Capture the cell that displays the provided text and extract its [X, Y] central coordinate. 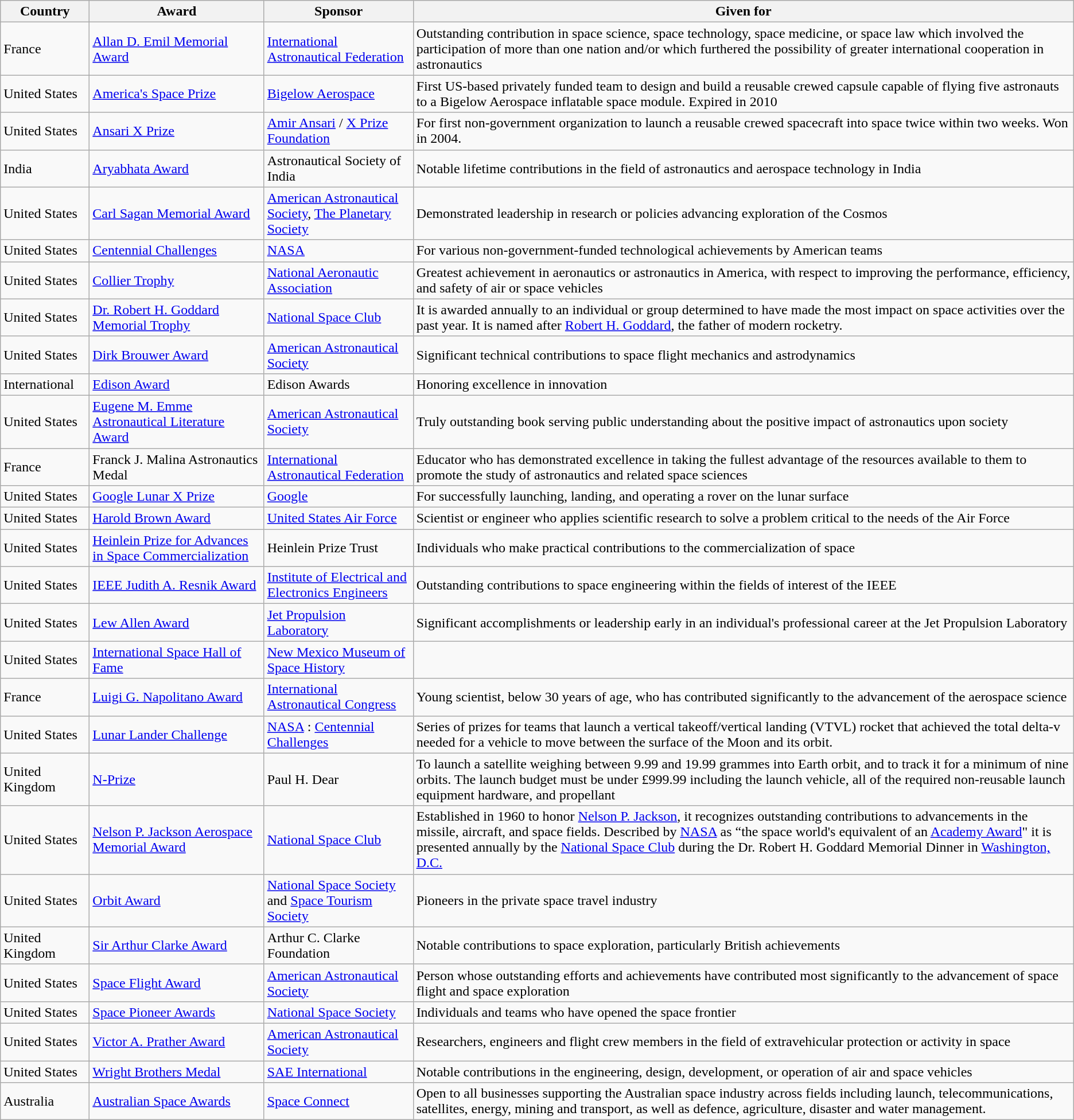
Dirk Brouwer Award [177, 354]
Edison Award [177, 384]
Truly outstanding book serving public understanding about the positive impact of astronautics upon society [744, 422]
Country [45, 11]
United States Air Force [338, 518]
IEEE Judith A. Resnik Award [177, 585]
American Astronautical Society, The Planetary Society [338, 213]
For successfully launching, landing, and operating a rover on the lunar surface [744, 497]
Wright Brothers Medal [177, 1072]
Institute of Electrical and Electronics Engineers [338, 585]
Heinlein Prize Trust [338, 548]
Allan D. Emil Memorial Award [177, 49]
Ansari X Prize [177, 131]
Heinlein Prize for Advances in Space Commercialization [177, 548]
Honoring excellence in innovation [744, 384]
Individuals who make practical contributions to the commercialization of space [744, 548]
NASA [338, 251]
Sponsor [338, 11]
Significant technical contributions to space flight mechanics and astrodynamics [744, 354]
National Space Society and Space Tourism Society [338, 900]
Arthur C. Clarke Foundation [338, 945]
Victor A. Prather Award [177, 1041]
Nelson P. Jackson Aerospace Memorial Award [177, 840]
Notable lifetime contributions in the field of astronautics and aerospace technology in India [744, 169]
Space Pioneer Awards [177, 1012]
Notable contributions in the engineering, design, development, or operation of air and space vehicles [744, 1072]
Google [338, 497]
Collier Trophy [177, 280]
Jet Propulsion Laboratory [338, 623]
Bigelow Aerospace [338, 94]
National Space Society [338, 1012]
Centennial Challenges [177, 251]
Notable contributions to space exploration, particularly British achievements [744, 945]
Pioneers in the private space travel industry [744, 900]
Aryabhata Award [177, 169]
For various non-government-funded technological achievements by American teams [744, 251]
Researchers, engineers and flight crew members in the field of extravehicular protection or activity in space [744, 1041]
NASA : Centennial Challenges [338, 734]
Young scientist, below 30 years of age, who has contributed significantly to the advancement of the aerospace science [744, 697]
New Mexico Museum of Space History [338, 659]
Scientist or engineer who applies scientific research to solve a problem critical to the needs of the Air Force [744, 518]
N-Prize [177, 779]
Significant accomplishments or leadership early in an individual's professional career at the Jet Propulsion Laboratory [744, 623]
For first non-government organization to launch a reusable crewed spacecraft into space twice within two weeks. Won in 2004. [744, 131]
Individuals and teams who have opened the space frontier [744, 1012]
Eugene M. Emme Astronautical Literature Award [177, 422]
Outstanding contributions to space engineering within the fields of interest of the IEEE [744, 585]
SAE International [338, 1072]
Harold Brown Award [177, 518]
Edison Awards [338, 384]
Franck J. Malina Astronautics Medal [177, 467]
Carl Sagan Memorial Award [177, 213]
Amir Ansari / X Prize Foundation [338, 131]
Australia [45, 1101]
Google Lunar X Prize [177, 497]
Dr. Robert H. Goddard Memorial Trophy [177, 318]
Given for [744, 11]
Person whose outstanding efforts and achievements have contributed most significantly to the advancement of space flight and space exploration [744, 983]
India [45, 169]
Lew Allen Award [177, 623]
Paul H. Dear [338, 779]
International Astronautical Congress [338, 697]
Luigi G. Napolitano Award [177, 697]
Astronautical Society of India [338, 169]
Space Connect [338, 1101]
National Aeronautic Association [338, 280]
International Space Hall of Fame [177, 659]
Lunar Lander Challenge [177, 734]
International [45, 384]
Space Flight Award [177, 983]
Award [177, 11]
Sir Arthur Clarke Award [177, 945]
Orbit Award [177, 900]
Demonstrated leadership in research or policies advancing exploration of the Cosmos [744, 213]
America's Space Prize [177, 94]
Australian Space Awards [177, 1101]
